Return the [X, Y] coordinate for the center point of the cell that contains the specified text.  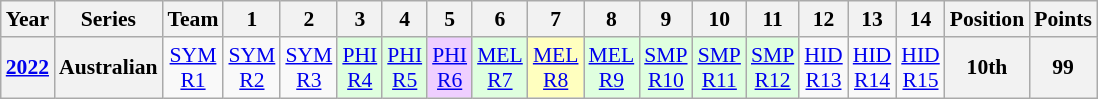
SMPR12 [772, 68]
2022 [28, 68]
99 [1063, 68]
5 [450, 19]
Year [28, 19]
Points [1063, 19]
MELR7 [500, 68]
MELR9 [612, 68]
4 [404, 19]
SMPR11 [720, 68]
Series [108, 19]
PHIR4 [360, 68]
SYMR3 [308, 68]
SYMR2 [252, 68]
1 [252, 19]
HIDR15 [920, 68]
8 [612, 19]
HIDR14 [872, 68]
9 [666, 19]
PHIR5 [404, 68]
13 [872, 19]
SMPR10 [666, 68]
14 [920, 19]
PHIR6 [450, 68]
10th [987, 68]
3 [360, 19]
11 [772, 19]
2 [308, 19]
HIDR13 [823, 68]
12 [823, 19]
MELR8 [556, 68]
10 [720, 19]
6 [500, 19]
7 [556, 19]
Australian [108, 68]
Position [987, 19]
SYMR1 [194, 68]
Team [194, 19]
